Capture the cell that displays the provided text and extract its [x, y] central coordinate. 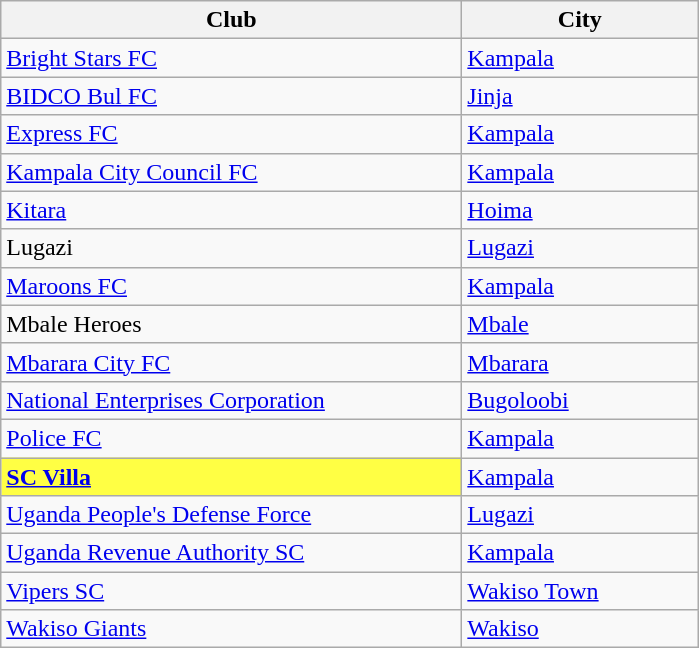
National Enterprises Corporation [232, 400]
City [580, 20]
Mbale [580, 324]
Mbarara City FC [232, 362]
Maroons FC [232, 286]
Mbarara [580, 362]
Hoima [580, 210]
BIDCO Bul FC [232, 96]
Wakiso Town [580, 591]
Wakiso [580, 629]
Express FC [232, 134]
Kitara [232, 210]
Uganda Revenue Authority SC [232, 553]
Club [232, 20]
Vipers SC [232, 591]
Uganda People's Defense Force [232, 515]
Mbale Heroes [232, 324]
Bright Stars FC [232, 58]
Wakiso Giants [232, 629]
Jinja [580, 96]
SC Villa [232, 477]
Kampala City Council FC [232, 172]
Police FC [232, 438]
Bugoloobi [580, 400]
